Pinpoint the cell where the given text exists, returning its (x, y) midpoint coordinate. 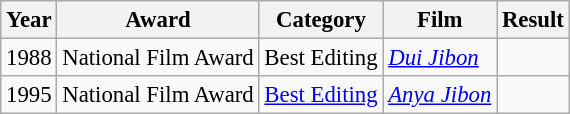
1995 (29, 95)
Result (534, 20)
Award (158, 20)
Dui Jibon (440, 58)
1988 (29, 58)
Category (321, 20)
Anya Jibon (440, 95)
Film (440, 20)
Year (29, 20)
